From the cell containing the given text, extract its center point as [X, Y] coordinate. 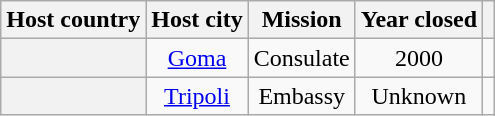
Goma [197, 58]
Embassy [302, 96]
Year closed [418, 20]
Host city [197, 20]
2000 [418, 58]
Unknown [418, 96]
Consulate [302, 58]
Host country [74, 20]
Mission [302, 20]
Tripoli [197, 96]
